Detect which cell encompasses the target text, then output its [x, y] center coordinate. 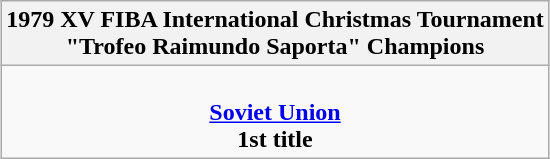
Soviet Union1st title [276, 112]
1979 XV FIBA International Christmas Tournament"Trofeo Raimundo Saporta" Champions [276, 34]
